From the cell containing the given text, extract its center point as [X, Y] coordinate. 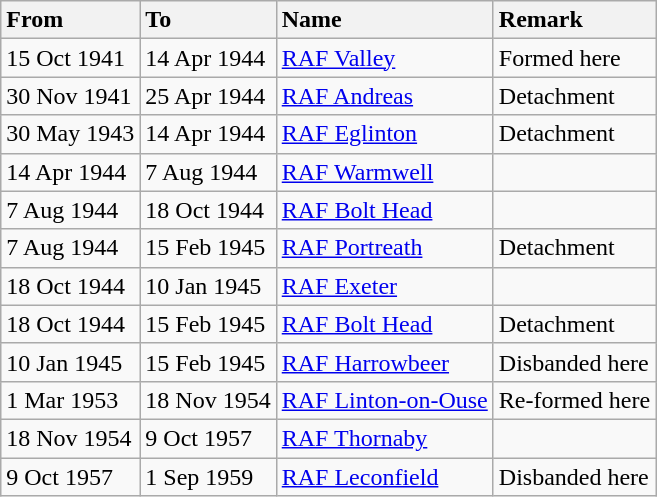
15 Oct 1941 [70, 58]
RAF Warmwell [384, 172]
Formed here [574, 58]
RAF Harrowbeer [384, 362]
30 May 1943 [70, 134]
RAF Valley [384, 58]
25 Apr 1944 [208, 96]
To [208, 20]
30 Nov 1941 [70, 96]
RAF Andreas [384, 96]
RAF Leconfield [384, 477]
RAF Thornaby [384, 438]
Re-formed here [574, 400]
1 Mar 1953 [70, 400]
From [70, 20]
RAF Eglinton [384, 134]
1 Sep 1959 [208, 477]
Name [384, 20]
RAF Portreath [384, 248]
RAF Linton-on-Ouse [384, 400]
Remark [574, 20]
RAF Exeter [384, 286]
